Return [x, y] of the center of cell containing provided text 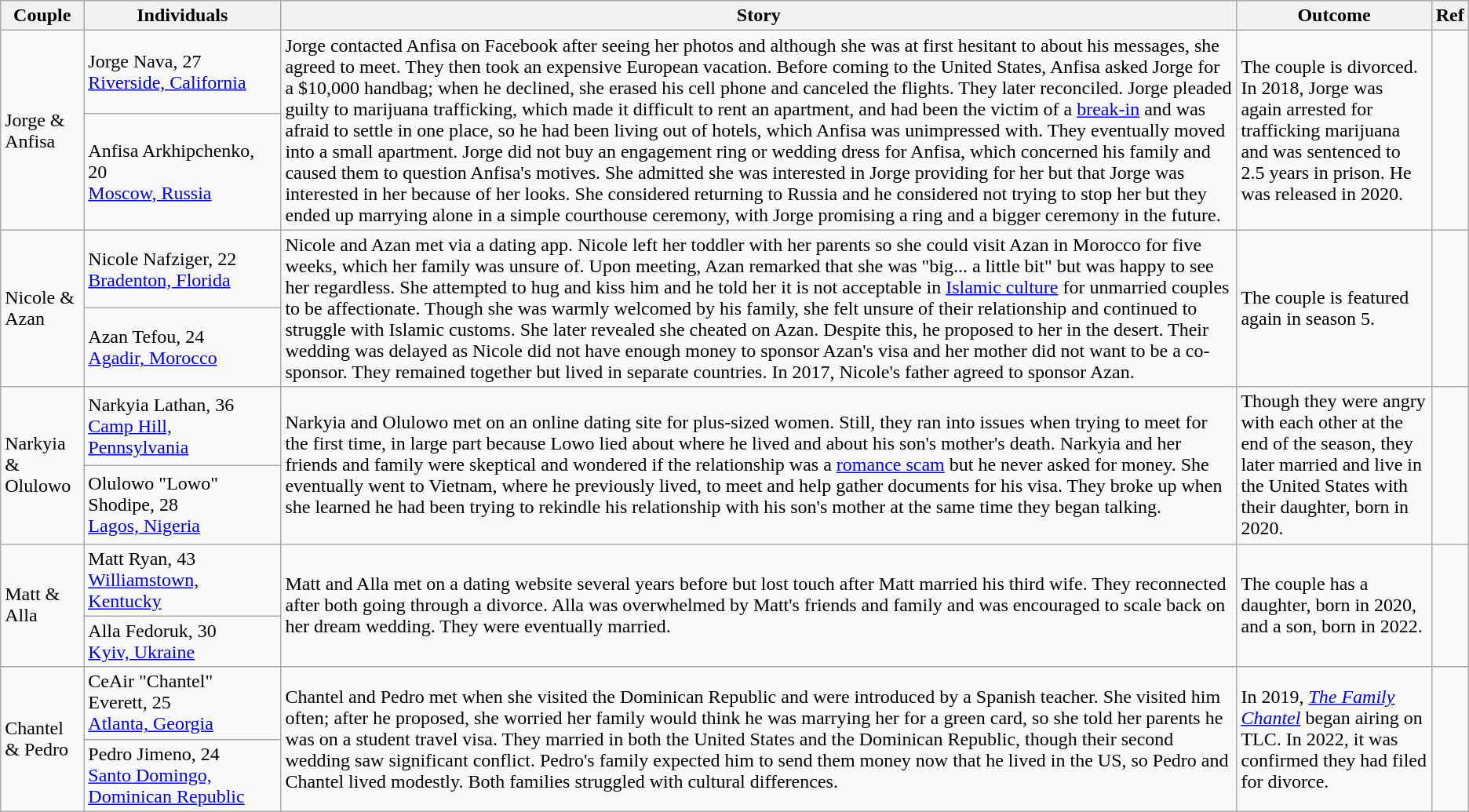
Individuals [182, 16]
Nicole & Azan [42, 308]
Anfisa Arkhipchenko, 20Moscow, Russia [182, 171]
Story [759, 16]
Couple [42, 16]
Outcome [1334, 16]
Narkyia & Olulowo [42, 465]
Jorge Nava, 27Riverside, California [182, 72]
Olulowo "Lowo" Shodipe, 28Lagos, Nigeria [182, 504]
In 2019, The Family Chantel began airing on TLC. In 2022, it was confirmed they had filed for divorce. [1334, 739]
Matt Ryan, 43Williamstown, Kentucky [182, 580]
Though they were angry with each other at the end of the season, they later married and live in the United States with their daughter, born in 2020. [1334, 465]
Nicole Nafziger, 22Bradenton, Florida [182, 269]
Alla Fedoruk, 30Kyiv, Ukraine [182, 642]
Pedro Jimeno, 24Santo Domingo, Dominican Republic [182, 775]
The couple has a daughter, born in 2020, and a son, born in 2022. [1334, 606]
Narkyia Lathan, 36Camp Hill, Pennsylvania [182, 426]
CeAir "Chantel" Everett, 25Atlanta, Georgia [182, 703]
Chantel & Pedro [42, 739]
Ref [1450, 16]
Azan Tefou, 24Agadir, Morocco [182, 348]
Jorge & Anfisa [42, 130]
Matt & Alla [42, 606]
The couple is featured again in season 5. [1334, 308]
